Output the [x, y] coordinate of the center of the cell containing the given text.  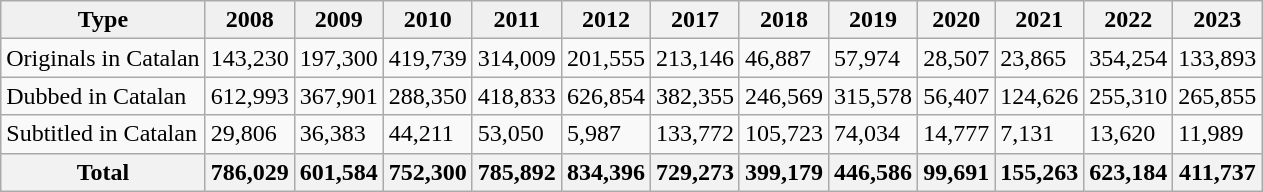
265,855 [1218, 96]
2011 [516, 20]
2018 [784, 20]
23,865 [1040, 58]
834,396 [606, 172]
315,578 [874, 96]
28,507 [956, 58]
2017 [694, 20]
2012 [606, 20]
418,833 [516, 96]
288,350 [428, 96]
197,300 [338, 58]
314,009 [516, 58]
155,263 [1040, 172]
612,993 [250, 96]
2019 [874, 20]
2020 [956, 20]
601,584 [338, 172]
382,355 [694, 96]
201,555 [606, 58]
143,230 [250, 58]
2022 [1128, 20]
46,887 [784, 58]
7,131 [1040, 134]
Originals in Catalan [103, 58]
11,989 [1218, 134]
56,407 [956, 96]
14,777 [956, 134]
2021 [1040, 20]
626,854 [606, 96]
133,893 [1218, 58]
367,901 [338, 96]
411,737 [1218, 172]
13,620 [1128, 134]
Dubbed in Catalan [103, 96]
729,273 [694, 172]
Subtitled in Catalan [103, 134]
5,987 [606, 134]
2023 [1218, 20]
44,211 [428, 134]
752,300 [428, 172]
246,569 [784, 96]
74,034 [874, 134]
623,184 [1128, 172]
Total [103, 172]
2010 [428, 20]
29,806 [250, 134]
354,254 [1128, 58]
785,892 [516, 172]
255,310 [1128, 96]
419,739 [428, 58]
133,772 [694, 134]
2009 [338, 20]
36,383 [338, 134]
213,146 [694, 58]
786,029 [250, 172]
105,723 [784, 134]
2008 [250, 20]
57,974 [874, 58]
399,179 [784, 172]
124,626 [1040, 96]
99,691 [956, 172]
446,586 [874, 172]
53,050 [516, 134]
Type [103, 20]
